Extract the [X, Y] coordinate from the center of the cell holding the provided text.  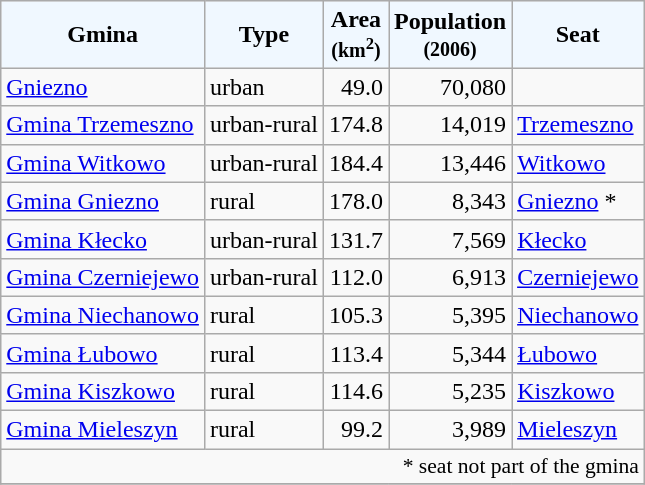
Gniezno * [578, 201]
6,913 [450, 277]
Gniezno [103, 87]
Łubowo [578, 353]
13,446 [450, 163]
Gmina Trzemeszno [103, 125]
Gmina Czerniejewo [103, 277]
Kiszkowo [578, 391]
14,019 [450, 125]
Niechanowo [578, 315]
Mieleszyn [578, 430]
5,235 [450, 391]
49.0 [356, 87]
131.7 [356, 239]
Witkowo [578, 163]
5,395 [450, 315]
3,989 [450, 430]
8,343 [450, 201]
Gmina Niechanowo [103, 315]
112.0 [356, 277]
178.0 [356, 201]
114.6 [356, 391]
Gmina Witkowo [103, 163]
105.3 [356, 315]
Gmina Gniezno [103, 201]
Trzemeszno [578, 125]
174.8 [356, 125]
Gmina Mieleszyn [103, 430]
184.4 [356, 163]
Gmina Łubowo [103, 353]
Kłecko [578, 239]
Gmina [103, 34]
5,344 [450, 353]
Population(2006) [450, 34]
70,080 [450, 87]
113.4 [356, 353]
Type [264, 34]
urban [264, 87]
7,569 [450, 239]
Seat [578, 34]
Gmina Kiszkowo [103, 391]
Czerniejewo [578, 277]
Gmina Kłecko [103, 239]
99.2 [356, 430]
Area(km2) [356, 34]
* seat not part of the gmina [322, 467]
